For the text-containing cell, return its midpoint in [X, Y] coordinate format. 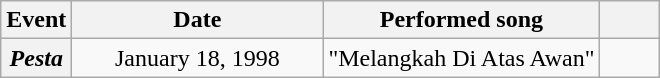
Event [36, 20]
"Melangkah Di Atas Awan" [462, 58]
Pesta [36, 58]
Date [198, 20]
Performed song [462, 20]
January 18, 1998 [198, 58]
